Identify which cell holds the provided text, then report its (x, y) central coordinate. 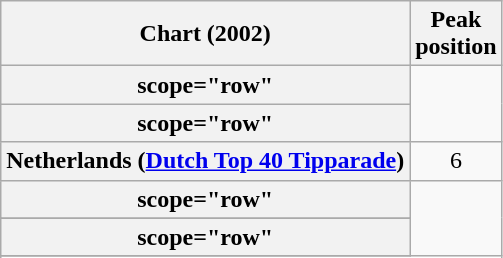
Chart (2002) (206, 34)
Peakposition (456, 34)
Netherlands (Dutch Top 40 Tipparade) (206, 161)
6 (456, 161)
